Find where the given text appears and provide that cell's center as [x, y] coordinate. 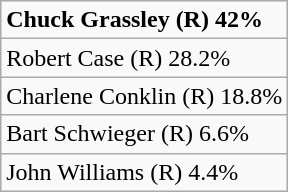
Chuck Grassley (R) 42% [144, 20]
Bart Schwieger (R) 6.6% [144, 134]
Robert Case (R) 28.2% [144, 58]
John Williams (R) 4.4% [144, 172]
Charlene Conklin (R) 18.8% [144, 96]
